Return the [X, Y] coordinate for the center point of the cell that contains the specified text.  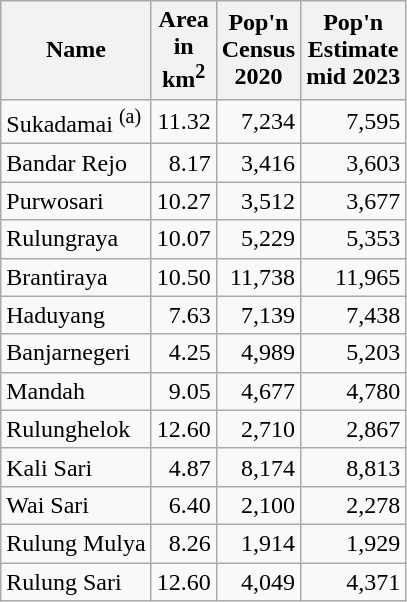
2,278 [354, 505]
Banjarnegeri [76, 353]
11,965 [354, 277]
Brantiraya [76, 277]
Rulungraya [76, 239]
Name [76, 50]
1,914 [258, 543]
4,371 [354, 582]
Bandar Rejo [76, 163]
Rulunghelok [76, 429]
4.87 [184, 467]
3,677 [354, 201]
Mandah [76, 391]
2,867 [354, 429]
8,174 [258, 467]
4,049 [258, 582]
11,738 [258, 277]
5,203 [354, 353]
3,603 [354, 163]
7,234 [258, 122]
Area inkm2 [184, 50]
Purwosari [76, 201]
7.63 [184, 315]
10.27 [184, 201]
5,229 [258, 239]
Rulung Mulya [76, 543]
4,780 [354, 391]
11.32 [184, 122]
10.50 [184, 277]
10.07 [184, 239]
Pop'nCensus2020 [258, 50]
Rulung Sari [76, 582]
5,353 [354, 239]
Sukadamai (a) [76, 122]
4.25 [184, 353]
8.26 [184, 543]
8.17 [184, 163]
Kali Sari [76, 467]
3,512 [258, 201]
2,100 [258, 505]
2,710 [258, 429]
3,416 [258, 163]
Pop'nEstimatemid 2023 [354, 50]
8,813 [354, 467]
4,989 [258, 353]
1,929 [354, 543]
6.40 [184, 505]
Wai Sari [76, 505]
7,595 [354, 122]
Haduyang [76, 315]
4,677 [258, 391]
9.05 [184, 391]
7,438 [354, 315]
7,139 [258, 315]
